Identify which cell holds the provided text, then report its (X, Y) central coordinate. 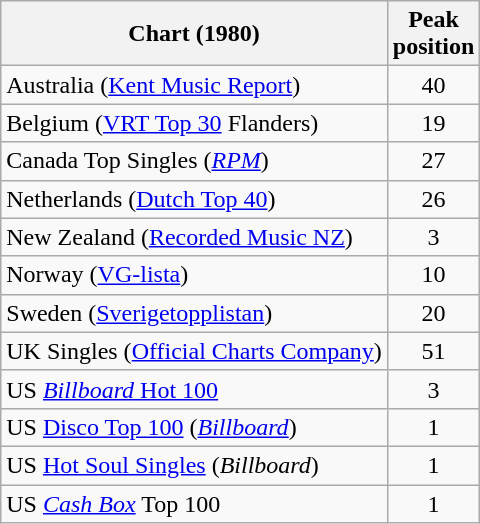
Netherlands (Dutch Top 40) (194, 199)
Australia (Kent Music Report) (194, 85)
Chart (1980) (194, 34)
US Cash Box Top 100 (194, 503)
Peakposition (433, 34)
10 (433, 275)
20 (433, 313)
26 (433, 199)
Canada Top Singles (RPM) (194, 161)
UK Singles (Official Charts Company) (194, 351)
27 (433, 161)
New Zealand (Recorded Music NZ) (194, 237)
US Billboard Hot 100 (194, 389)
40 (433, 85)
US Hot Soul Singles (Billboard) (194, 465)
Belgium (VRT Top 30 Flanders) (194, 123)
Sweden (Sverigetopplistan) (194, 313)
Norway (VG-lista) (194, 275)
19 (433, 123)
51 (433, 351)
US Disco Top 100 (Billboard) (194, 427)
